Capture the cell that displays the provided text and extract its (x, y) central coordinate. 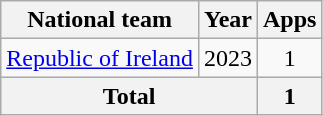
Apps (289, 20)
Total (130, 96)
National team (100, 20)
2023 (228, 58)
Year (228, 20)
Republic of Ireland (100, 58)
